Extract the [X, Y] coordinate from the center of the cell holding the provided text.  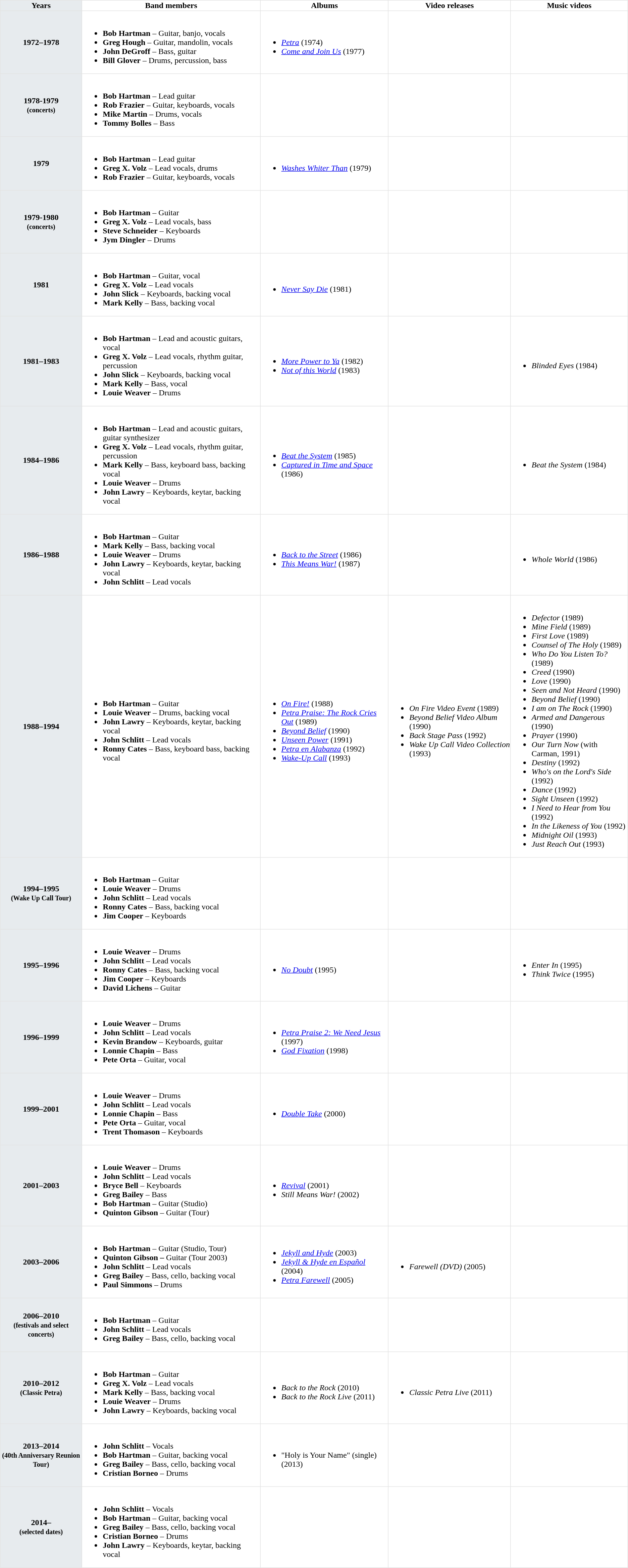
2013–2014(40th Anniversary Reunion Tour) [41, 1455]
Whole World (1986) [569, 555]
Bob Hartman – GuitarGreg X. Volz – Lead vocals, bassSteve Schneider – KeyboardsJym Dingler – Drums [171, 222]
Bob Hartman – GuitarMark Kelly – Bass, backing vocalLouie Weaver – DrumsJohn Lawry – Keyboards, keytar, backing vocalJohn Schlitt – Lead vocals [171, 555]
Petra Praise 2: We Need Jesus (1997)God Fixation (1998) [324, 1037]
Bob Hartman – Lead guitarRob Frazier – Guitar, keyboards, vocalsMike Martin – Drums, vocalsTommy Bolles – Bass [171, 105]
1996–1999 [41, 1037]
1999–2001 [41, 1109]
No Doubt (1995) [324, 965]
Bob Hartman – Lead guitarGreg X. Volz – Lead vocals, drumsRob Frazier – Guitar, keyboards, vocals [171, 163]
Jekyll and Hyde (2003)Jekyll & Hyde en Español (2004)Petra Farewell (2005) [324, 1262]
Washes Whiter Than (1979) [324, 163]
2010–2012(Classic Petra) [41, 1388]
Double Take (2000) [324, 1109]
Bob Hartman – GuitarJohn Schlitt – Lead vocalsGreg Bailey – Bass, cello, backing vocal [171, 1325]
1994–1995(Wake Up Call Tour) [41, 893]
Beat the System (1984) [569, 460]
1981 [41, 285]
Petra (1974)Come and Join Us (1977) [324, 42]
1972–1978 [41, 42]
Louie Weaver – DrumsJohn Schlitt – Lead vocalsLonnie Chapin – BassPete Orta – Guitar, vocalTrent Thomason – Keyboards [171, 1109]
More Power to Ya (1982)Not of this World (1983) [324, 361]
Bob Hartman – GuitarLouie Weaver – DrumsJohn Schlitt – Lead vocalsRonny Cates – Bass, backing vocalJim Cooper – Keyboards [171, 893]
Louie Weaver – DrumsJohn Schlitt – Lead vocalsBryce Bell – KeyboardsGreg Bailey – BassBob Hartman – Guitar (Studio)Quinton Gibson – Guitar (Tour) [171, 1186]
Louie Weaver – DrumsJohn Schlitt – Lead vocalsRonny Cates – Bass, backing vocalJim Cooper – KeyboardsDavid Lichens – Guitar [171, 965]
Bob Hartman – Guitar, banjo, vocalsGreg Hough – Guitar, mandolin, vocalsJohn DeGroff – Bass, guitarBill Glover – Drums, percussion, bass [171, 42]
1986–1988 [41, 555]
Bob Hartman – Guitar, vocalGreg X. Volz – Lead vocalsJohn Slick – Keyboards, backing vocalMark Kelly – Bass, backing vocal [171, 285]
Farewell (DVD) (2005) [450, 1262]
John Schlitt – VocalsBob Hartman – Guitar, backing vocalGreg Bailey – Bass, cello, backing vocalCristian Borneo – Drums [171, 1455]
Band members [171, 6]
2014–(selected dates) [41, 1527]
1981–1983 [41, 361]
Back to the Street (1986)This Means War! (1987) [324, 555]
Louie Weaver – DrumsJohn Schlitt – Lead vocalsKevin Brandow – Keyboards, guitarLonnie Chapin – BassPete Orta – Guitar, vocal [171, 1037]
1988–1994 [41, 726]
Video releases [450, 6]
Bob Hartman – GuitarGreg X. Volz – Lead vocalsMark Kelly – Bass, backing vocalLouie Weaver – DrumsJohn Lawry – Keyboards, backing vocal [171, 1388]
1995–1996 [41, 965]
On Fire Video Event (1989)Beyond Belief Video Album (1990)Back Stage Pass (1992)Wake Up Call Video Collection (1993) [450, 726]
Enter In (1995)Think Twice (1995) [569, 965]
1979-1980(concerts) [41, 222]
Blinded Eyes (1984) [569, 361]
On Fire! (1988)Petra Praise: The Rock Cries Out (1989)Beyond Belief (1990)Unseen Power (1991)Petra en Alabanza (1992)Wake-Up Call (1993) [324, 726]
2006–2010(festivals and select concerts) [41, 1325]
Never Say Die (1981) [324, 285]
1979 [41, 163]
Albums [324, 6]
1984–1986 [41, 460]
Classic Petra Live (2011) [450, 1388]
Revival (2001)Still Means War! (2002) [324, 1186]
2003–2006 [41, 1262]
Beat the System (1985)Captured in Time and Space (1986) [324, 460]
2001–2003 [41, 1186]
1978-1979(concerts) [41, 105]
Music videos [569, 6]
Back to the Rock (2010)Back to the Rock Live (2011) [324, 1388]
Years [41, 6]
"Holy is Your Name" (single) (2013) [324, 1455]
